Locate the cell with the specified text and output its (X, Y) center coordinate. 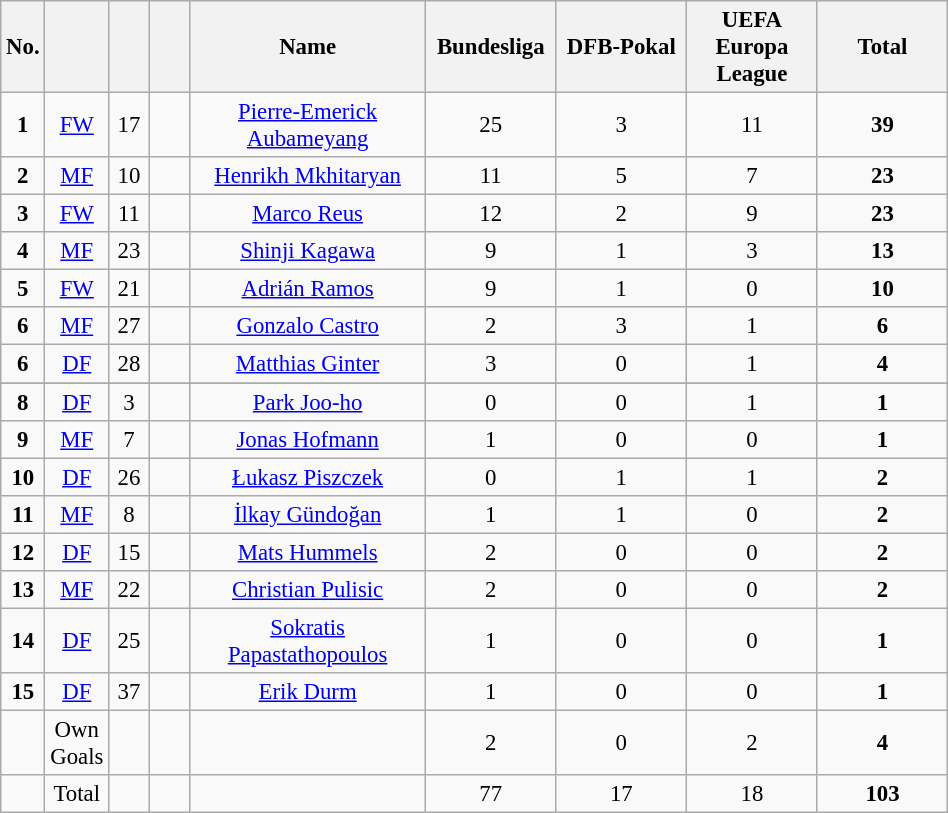
Łukasz Piszczek (308, 477)
Mats Hummels (308, 552)
37 (130, 692)
22 (130, 590)
26 (130, 477)
21 (130, 289)
Christian Pulisic (308, 590)
Sokratis Papastathopoulos (308, 640)
No. (23, 47)
27 (130, 327)
DFB-Pokal (622, 47)
Pierre-Emerick Aubameyang (308, 126)
Bundesliga (490, 47)
Erik Durm (308, 692)
Shinji Kagawa (308, 251)
Name (308, 47)
Park Joo-ho (308, 402)
Marco Reus (308, 214)
Own Goals (77, 742)
14 (23, 640)
77 (490, 794)
Henrikh Mkhitaryan (308, 176)
Gonzalo Castro (308, 327)
İlkay Gündoğan (308, 514)
39 (882, 126)
Adrián Ramos (308, 289)
103 (882, 794)
Jonas Hofmann (308, 439)
Matthias Ginter (308, 364)
UEFA Europa League (752, 47)
18 (752, 794)
28 (130, 364)
